Find where the given text appears and provide that cell's center as (x, y) coordinate. 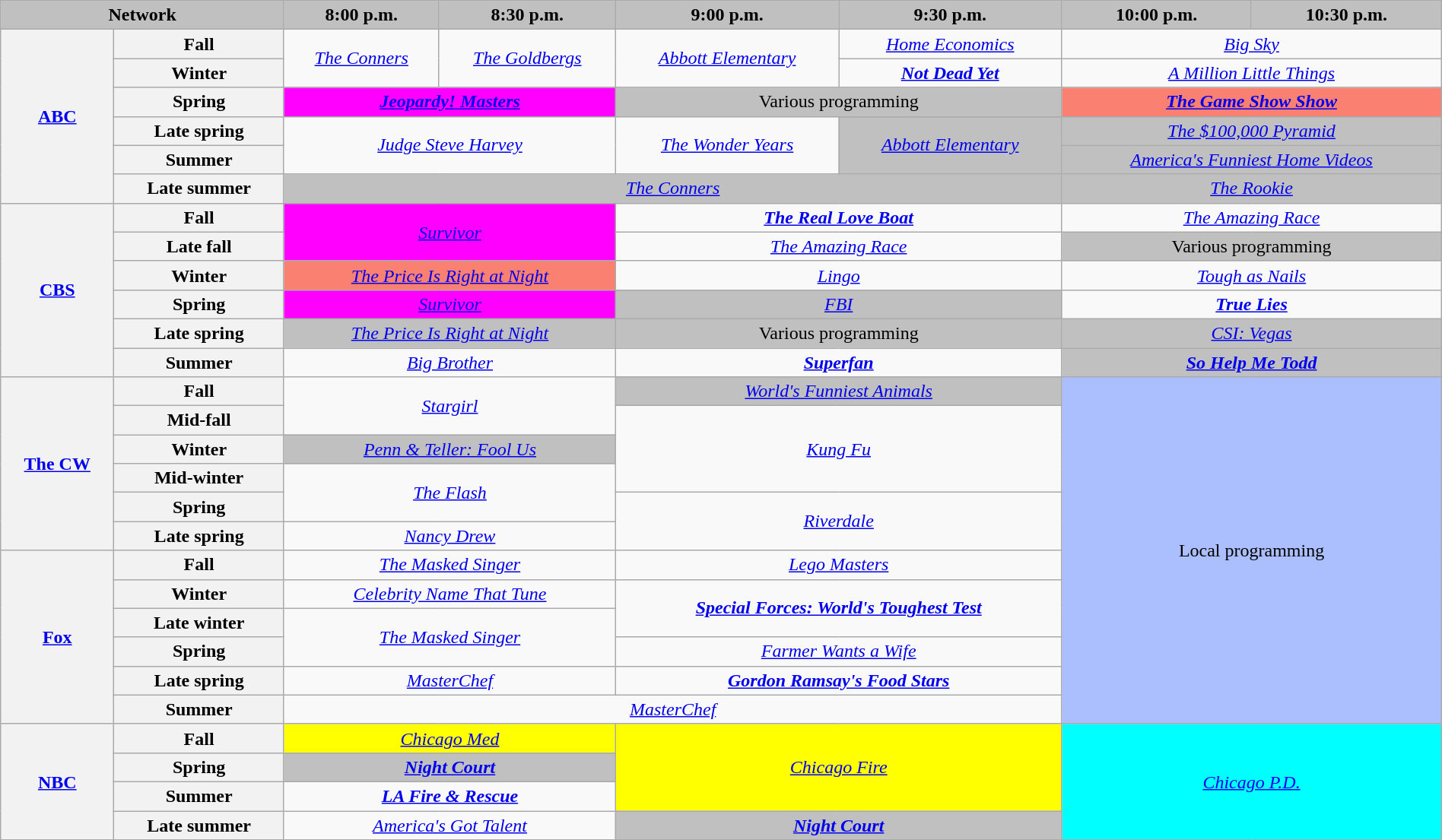
Stargirl (449, 406)
Jeopardy! Masters (449, 102)
Kung Fu (839, 449)
Big Brother (449, 363)
10:00 p.m. (1157, 15)
America's Funniest Home Videos (1252, 160)
Big Sky (1252, 44)
A Million Little Things (1252, 73)
CBS (58, 290)
Lingo (839, 275)
The $100,000 Pyramid (1252, 131)
Nancy Drew (449, 536)
So Help Me Todd (1252, 363)
FBI (839, 304)
9:00 p.m. (727, 15)
Superfan (839, 363)
Local programming (1252, 550)
Special Forces: World's Toughest Test (839, 608)
The Rookie (1252, 189)
Lego Masters (839, 565)
8:00 p.m. (361, 15)
9:30 p.m. (951, 15)
Mid-fall (199, 420)
Network (143, 15)
Tough as Nails (1252, 275)
The Goldbergs (527, 59)
The Game Show Show (1252, 102)
ABC (58, 116)
Late fall (199, 246)
The Real Love Boat (839, 217)
NBC (58, 781)
10:30 p.m. (1346, 15)
Chicago Med (449, 738)
Chicago Fire (839, 767)
Penn & Teller: Fool Us (449, 449)
Home Economics (951, 44)
Not Dead Yet (951, 73)
Celebrity Name That Tune (449, 594)
CSI: Vegas (1252, 333)
Fox (58, 637)
The Flash (449, 493)
Chicago P.D. (1252, 781)
Late winter (199, 623)
The CW (58, 464)
True Lies (1252, 304)
Farmer Wants a Wife (839, 651)
Mid-winter (199, 478)
The Wonder Years (727, 145)
LA Fire & Rescue (449, 796)
Riverdale (839, 521)
America's Got Talent (449, 825)
World's Funniest Animals (839, 391)
Gordon Ramsay's Food Stars (839, 680)
8:30 p.m. (527, 15)
Judge Steve Harvey (449, 145)
